For the text-containing cell, return its midpoint in [x, y] coordinate format. 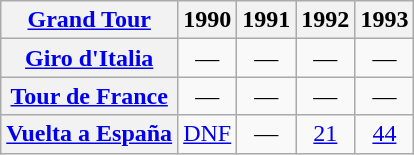
Tour de France [90, 96]
44 [384, 134]
1990 [208, 20]
DNF [208, 134]
Grand Tour [90, 20]
Vuelta a España [90, 134]
21 [326, 134]
1991 [266, 20]
1992 [326, 20]
1993 [384, 20]
Giro d'Italia [90, 58]
